Determine the [X, Y] coordinate at the center of the cell enclosing the given text.  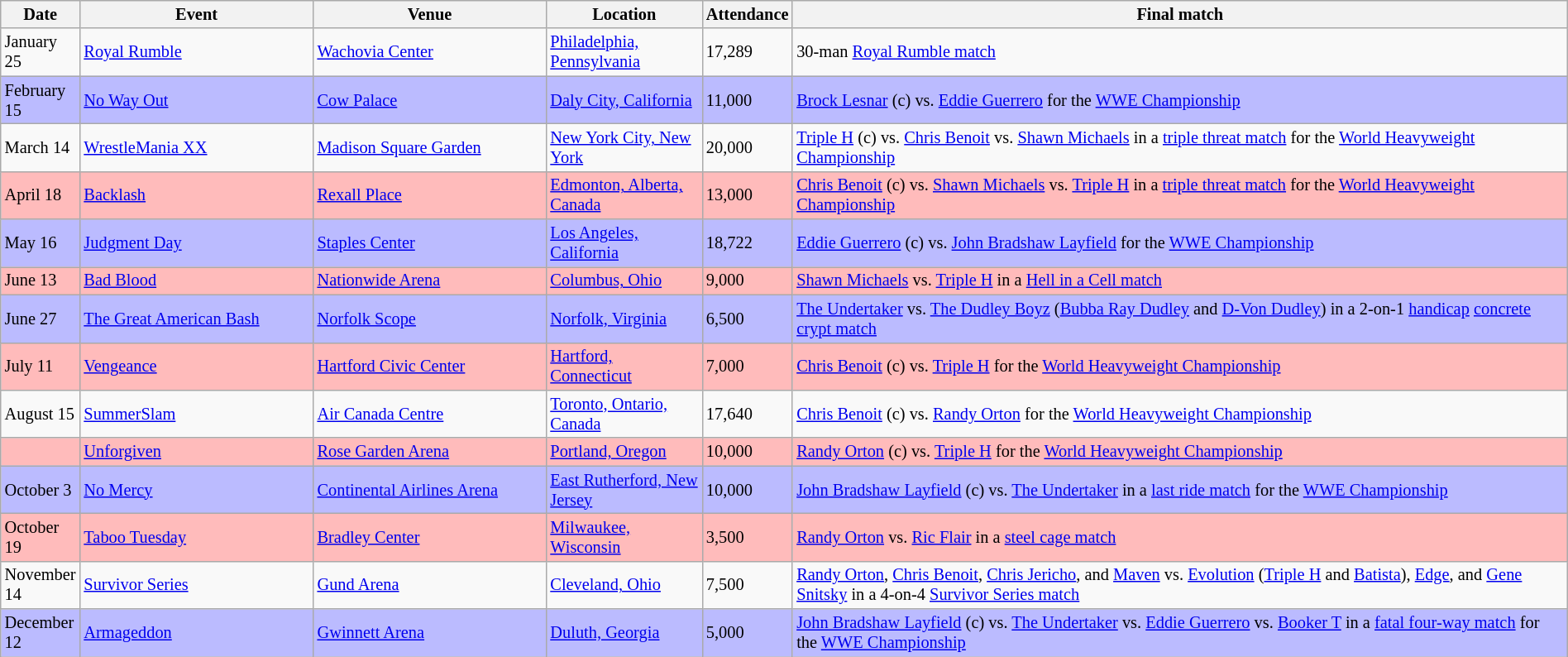
Randy Orton (c) vs. Triple H for the World Heavyweight Championship [1179, 452]
Chris Benoit (c) vs. Randy Orton for the World Heavyweight Championship [1179, 414]
March 14 [41, 147]
Rexall Place [430, 195]
December 12 [41, 633]
6,500 [748, 319]
Nationwide Arena [430, 281]
11,000 [748, 100]
Royal Rumble [196, 52]
Judgment Day [196, 243]
April 18 [41, 195]
No Mercy [196, 490]
Eddie Guerrero (c) vs. John Bradshaw Layfield for the WWE Championship [1179, 243]
Los Angeles, California [624, 243]
John Bradshaw Layfield (c) vs. The Undertaker vs. Eddie Guerrero vs. Booker T in a fatal four-way match for the WWE Championship [1179, 633]
Taboo Tuesday [196, 537]
WrestleMania XX [196, 147]
17,640 [748, 414]
Hartford Civic Center [430, 367]
Randy Orton, Chris Benoit, Chris Jericho, and Maven vs. Evolution (Triple H and Batista), Edge, and Gene Snitsky in a 4-on-4 Survivor Series match [1179, 585]
June 13 [41, 281]
Unforgiven [196, 452]
Edmonton, Alberta, Canada [624, 195]
Daly City, California [624, 100]
Hartford, Connecticut [624, 367]
November 14 [41, 585]
Toronto, Ontario, Canada [624, 414]
20,000 [748, 147]
Vengeance [196, 367]
Randy Orton vs. Ric Flair in a steel cage match [1179, 537]
Milwaukee, Wisconsin [624, 537]
7,500 [748, 585]
East Rutherford, New Jersey [624, 490]
Brock Lesnar (c) vs. Eddie Guerrero for the WWE Championship [1179, 100]
Rose Garden Arena [430, 452]
Location [624, 14]
New York City, New York [624, 147]
Chris Benoit (c) vs. Triple H for the World Heavyweight Championship [1179, 367]
30-man Royal Rumble match [1179, 52]
Venue [430, 14]
Cleveland, Ohio [624, 585]
Attendance [748, 14]
Final match [1179, 14]
Event [196, 14]
7,000 [748, 367]
SummerSlam [196, 414]
Philadelphia, Pennsylvania [624, 52]
John Bradshaw Layfield (c) vs. The Undertaker in a last ride match for the WWE Championship [1179, 490]
Chris Benoit (c) vs. Shawn Michaels vs. Triple H in a triple threat match for the World Heavyweight Championship [1179, 195]
Portland, Oregon [624, 452]
June 27 [41, 319]
Gwinnett Arena [430, 633]
Duluth, Georgia [624, 633]
5,000 [748, 633]
9,000 [748, 281]
18,722 [748, 243]
3,500 [748, 537]
May 16 [41, 243]
13,000 [748, 195]
July 11 [41, 367]
Norfolk, Virginia [624, 319]
Date [41, 14]
Bad Blood [196, 281]
Continental Airlines Arena [430, 490]
The Undertaker vs. The Dudley Boyz (Bubba Ray Dudley and D-Von Dudley) in a 2-on-1 handicap concrete crypt match [1179, 319]
Survivor Series [196, 585]
Gund Arena [430, 585]
Norfolk Scope [430, 319]
Shawn Michaels vs. Triple H in a Hell in a Cell match [1179, 281]
Bradley Center [430, 537]
October 19 [41, 537]
August 15 [41, 414]
The Great American Bash [196, 319]
Cow Palace [430, 100]
Armageddon [196, 633]
Backlash [196, 195]
17,289 [748, 52]
No Way Out [196, 100]
Triple H (c) vs. Chris Benoit vs. Shawn Michaels in a triple threat match for the World Heavyweight Championship [1179, 147]
February 15 [41, 100]
Air Canada Centre [430, 414]
October 3 [41, 490]
Wachovia Center [430, 52]
Madison Square Garden [430, 147]
Staples Center [430, 243]
Columbus, Ohio [624, 281]
January 25 [41, 52]
